Detect which cell encompasses the target text, then output its (x, y) center coordinate. 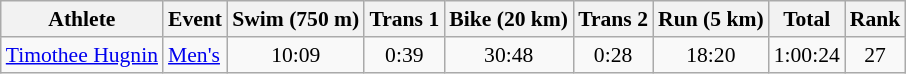
0:28 (613, 55)
Trans 1 (404, 19)
18:20 (711, 55)
Event (195, 19)
0:39 (404, 55)
Run (5 km) (711, 19)
Rank (876, 19)
Men's (195, 55)
30:48 (508, 55)
27 (876, 55)
1:00:24 (807, 55)
Athlete (82, 19)
Swim (750 m) (296, 19)
Bike (20 km) (508, 19)
Timothee Hugnin (82, 55)
Total (807, 19)
10:09 (296, 55)
Trans 2 (613, 19)
